Extract the [x, y] coordinate from the center of the cell holding the provided text.  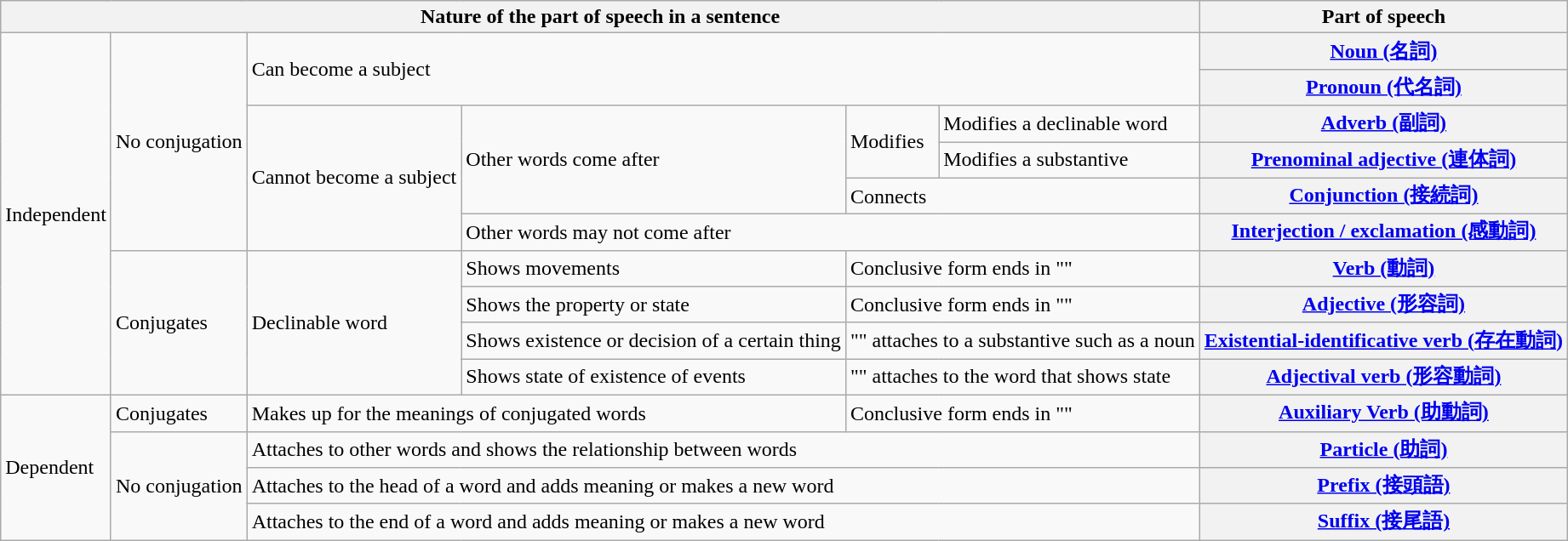
Modifies a substantive [1069, 160]
Modifies [892, 141]
Independent [56, 214]
Attaches to the head of a word and adds meaning or makes a new word [724, 487]
Shows the property or state [654, 305]
Dependent [56, 467]
Prefix (接頭語) [1383, 487]
Verb (動詞) [1383, 269]
Cannot become a subject [354, 178]
Pronoun (代名詞) [1383, 87]
Declinable word [354, 322]
"" attaches to the word that shows state [1022, 378]
Adjective (形容詞) [1383, 305]
Attaches to the end of a word and adds meaning or makes a new word [724, 522]
Shows existence or decision of a certain thing [654, 340]
Shows movements [654, 269]
Prenominal adjective (連体詞) [1383, 160]
Can become a subject [724, 70]
Noun (名詞) [1383, 51]
Adjectival verb (形容動詞) [1383, 378]
Auxiliary Verb (助動詞) [1383, 413]
Part of speech [1383, 17]
Existential-identificative verb (存在動詞) [1383, 340]
Adverb (副詞) [1383, 124]
Nature of the part of speech in a sentence [601, 17]
Particle (助詞) [1383, 449]
Other words may not come after [831, 233]
Makes up for the meanings of conjugated words [547, 413]
Interjection / exclamation (感動詞) [1383, 233]
Suffix (接尾語) [1383, 522]
Shows state of existence of events [654, 378]
Other words come after [654, 160]
Conjunction (接続詞) [1383, 196]
Attaches to other words and shows the relationship between words [724, 449]
Connects [1022, 196]
"" attaches to a substantive such as a noun [1022, 340]
Modifies a declinable word [1069, 124]
